Pinpoint the cell where the given text exists, returning its (X, Y) midpoint coordinate. 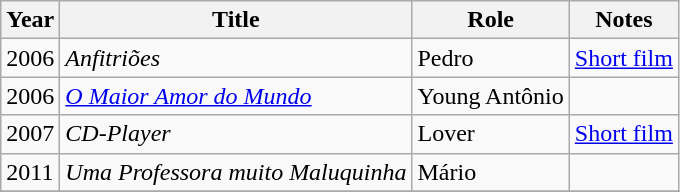
Title (236, 20)
Uma Professora muito Maluquinha (236, 172)
Lover (490, 134)
Role (490, 20)
2011 (30, 172)
Young Antônio (490, 96)
CD-Player (236, 134)
O Maior Amor do Mundo (236, 96)
Mário (490, 172)
Notes (624, 20)
2007 (30, 134)
Year (30, 20)
Anfitriões (236, 58)
Pedro (490, 58)
